Output the (x, y) coordinate of the center of the cell containing the given text.  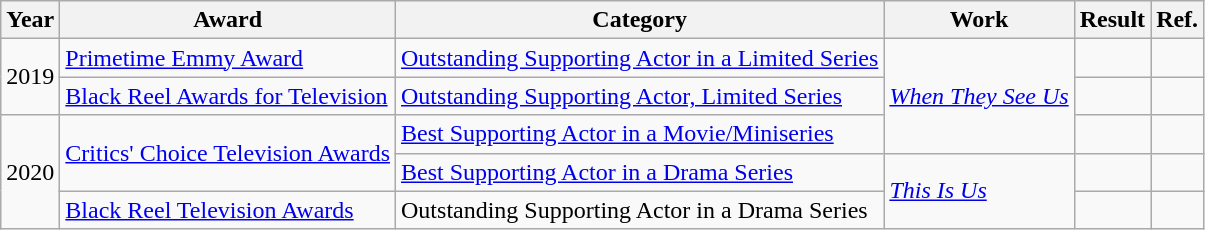
When They See Us (979, 96)
Year (30, 20)
Outstanding Supporting Actor, Limited Series (640, 96)
Ref. (1178, 20)
Black Reel Awards for Television (228, 96)
Outstanding Supporting Actor in a Limited Series (640, 58)
Black Reel Television Awards (228, 210)
2019 (30, 77)
Award (228, 20)
2020 (30, 172)
Result (1112, 20)
Category (640, 20)
Best Supporting Actor in a Movie/Miniseries (640, 134)
Outstanding Supporting Actor in a Drama Series (640, 210)
This Is Us (979, 191)
Primetime Emmy Award (228, 58)
Best Supporting Actor in a Drama Series (640, 172)
Work (979, 20)
Critics' Choice Television Awards (228, 153)
